Return [X, Y] of the center of cell containing provided text 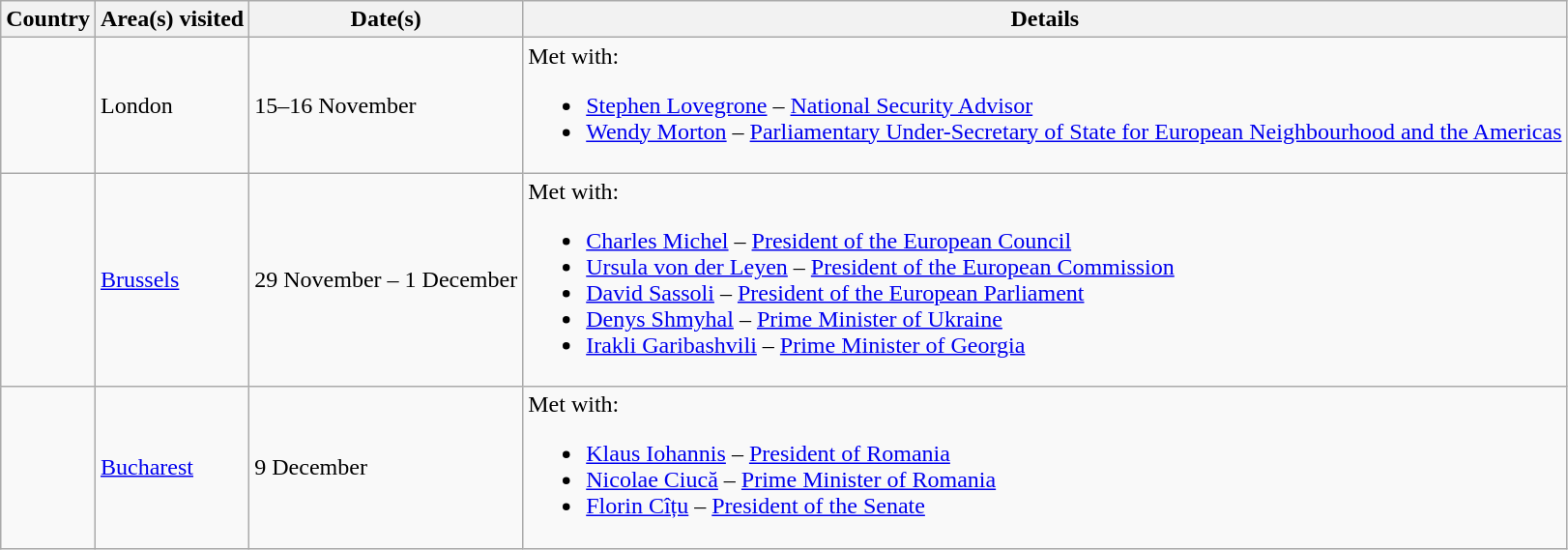
Area(s) visited [172, 19]
Details [1045, 19]
Date(s) [387, 19]
Brussels [172, 280]
Country [48, 19]
9 December [387, 468]
London [172, 105]
Met with:Klaus Iohannis – President of RomaniaNicolae Ciucă – Prime Minister of RomaniaFlorin Cîțu – President of the Senate [1045, 468]
29 November – 1 December [387, 280]
15–16 November [387, 105]
Bucharest [172, 468]
